Pinpoint the cell where the given text exists, returning its [X, Y] midpoint coordinate. 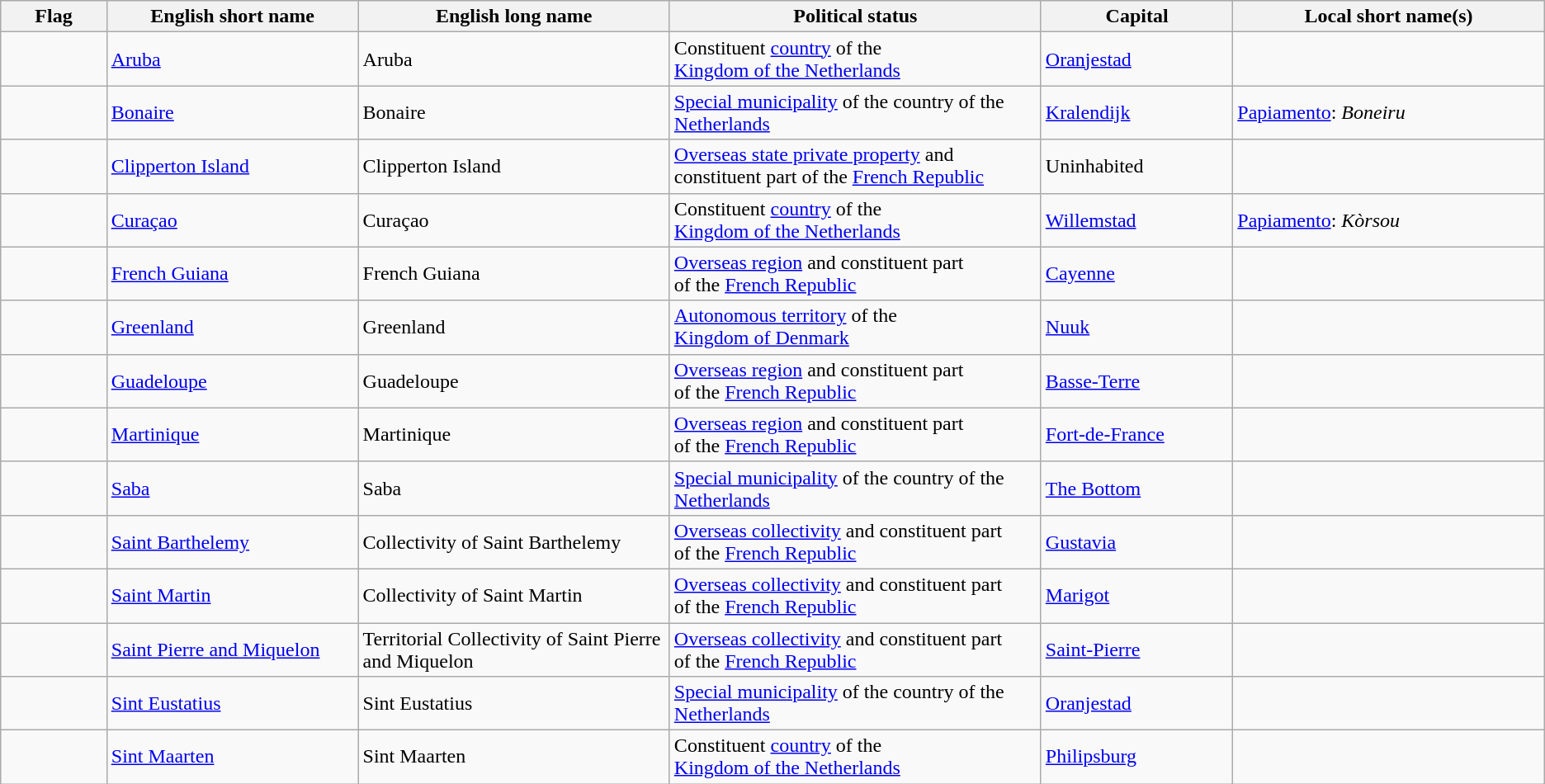
Papiamento: Boneiru [1388, 112]
Collectivity of Saint Barthelemy [513, 541]
Marigot [1136, 596]
Uninhabited [1136, 167]
Cayenne [1136, 274]
Collectivity of Saint Martin [513, 596]
Philipsburg [1136, 758]
Flag [54, 17]
Territorial Collectivity of Saint Pierre and Miquelon [513, 649]
Nuuk [1136, 327]
Basse-Terre [1136, 381]
Autonomous territory of theKingdom of Denmark [855, 327]
Saint Pierre and Miquelon [233, 649]
Fort-de-France [1136, 434]
Papiamento: Kòrsou [1388, 220]
Kralendijk [1136, 112]
English long name [513, 17]
Willemstad [1136, 220]
English short name [233, 17]
Overseas state private property andconstituent part of the French Republic [855, 167]
Gustavia [1136, 541]
Saint Barthelemy [233, 541]
Saint Martin [233, 596]
The Bottom [1136, 489]
Capital [1136, 17]
Saint-Pierre [1136, 649]
Local short name(s) [1388, 17]
Political status [855, 17]
